Return [X, Y] of the center of cell containing provided text 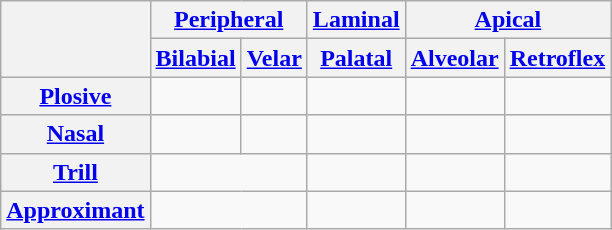
Bilabial [196, 58]
Approximant [76, 210]
Trill [76, 172]
Nasal [76, 134]
Palatal [356, 58]
Apical [508, 20]
Velar [274, 58]
Laminal [356, 20]
Alveolar [454, 58]
Plosive [76, 96]
Retroflex [558, 58]
Peripheral [228, 20]
